Detect which cell encompasses the target text, then output its [X, Y] center coordinate. 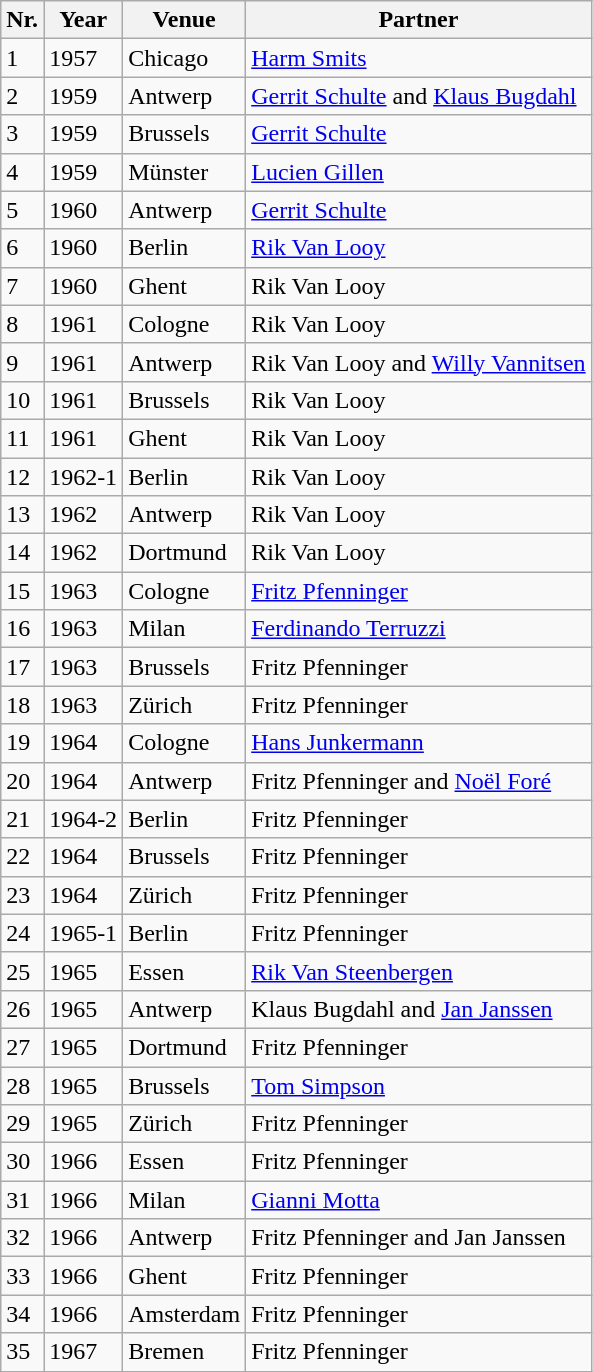
Year [84, 20]
22 [22, 857]
12 [22, 477]
Lucien Gillen [418, 172]
11 [22, 438]
32 [22, 1238]
Klaus Bugdahl and Jan Janssen [418, 1009]
27 [22, 1047]
Venue [184, 20]
16 [22, 629]
Amsterdam [184, 1314]
4 [22, 172]
9 [22, 362]
Rik Van Looy and Willy Vannitsen [418, 362]
13 [22, 515]
Gerrit Schulte and Klaus Bugdahl [418, 96]
10 [22, 400]
Ferdinando Terruzzi [418, 629]
1962-1 [84, 477]
1967 [84, 1352]
1964-2 [84, 819]
3 [22, 134]
17 [22, 667]
Nr. [22, 20]
21 [22, 819]
Chicago [184, 58]
30 [22, 1162]
5 [22, 210]
Fritz Pfenninger and Jan Janssen [418, 1238]
34 [22, 1314]
25 [22, 971]
15 [22, 591]
Hans Junkermann [418, 743]
28 [22, 1085]
26 [22, 1009]
Tom Simpson [418, 1085]
31 [22, 1200]
24 [22, 933]
7 [22, 286]
6 [22, 248]
8 [22, 324]
1965-1 [84, 933]
33 [22, 1276]
35 [22, 1352]
Münster [184, 172]
19 [22, 743]
Gianni Motta [418, 1200]
18 [22, 705]
1 [22, 58]
Rik Van Steenbergen [418, 971]
Partner [418, 20]
23 [22, 895]
Bremen [184, 1352]
29 [22, 1124]
14 [22, 553]
2 [22, 96]
20 [22, 781]
Fritz Pfenninger and Noël Foré [418, 781]
Harm Smits [418, 58]
1957 [84, 58]
